Capture the cell that displays the provided text and extract its [x, y] central coordinate. 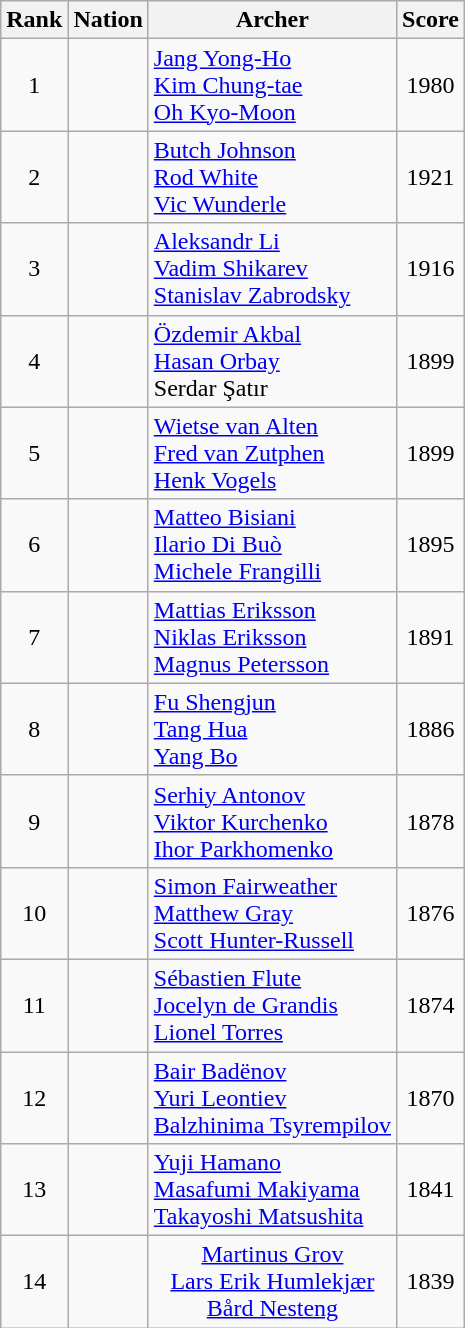
1874 [431, 1005]
1878 [431, 821]
Archer [272, 20]
Simon FairweatherMatthew GrayScott Hunter-Russell [272, 913]
Aleksandr LiVadim ShikarevStanislav Zabrodsky [272, 269]
Rank [34, 20]
7 [34, 637]
4 [34, 361]
Butch JohnsonRod WhiteVic Wunderle [272, 177]
1 [34, 85]
1841 [431, 1190]
5 [34, 453]
Mattias ErikssonNiklas ErikssonMagnus Petersson [272, 637]
10 [34, 913]
9 [34, 821]
Wietse van AltenFred van ZutphenHenk Vogels [272, 453]
Özdemir AkbalHasan OrbaySerdar Şatır [272, 361]
Fu ShengjunTang HuaYang Bo [272, 729]
1895 [431, 545]
8 [34, 729]
1876 [431, 913]
Bair BadënovYuri LeontievBalzhinima Tsyrempilov [272, 1098]
1921 [431, 177]
1839 [431, 1282]
13 [34, 1190]
1916 [431, 269]
3 [34, 269]
14 [34, 1282]
2 [34, 177]
Serhiy AntonovViktor KurchenkoIhor Parkhomenko [272, 821]
Jang Yong-HoKim Chung-taeOh Kyo-Moon [272, 85]
Yuji HamanoMasafumi MakiyamaTakayoshi Matsushita [272, 1190]
6 [34, 545]
1886 [431, 729]
Martinus GrovLars Erik HumlekjærBård Nesteng [272, 1282]
11 [34, 1005]
12 [34, 1098]
1980 [431, 85]
Nation [108, 20]
1870 [431, 1098]
1891 [431, 637]
Matteo BisianiIlario Di BuòMichele Frangilli [272, 545]
Sébastien FluteJocelyn de GrandisLionel Torres [272, 1005]
Score [431, 20]
